Return [x, y] of the center of cell containing provided text 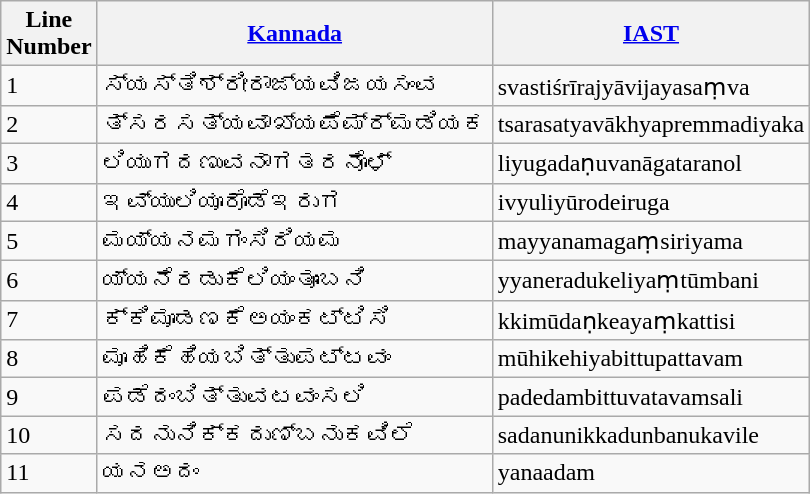
ಇವ್ಯುಲಿಯೂರೊಡೆಇರುಗ [294, 202]
yyaneradukeliyaṃtūmbani [651, 281]
1 [49, 86]
5 [49, 241]
Kannada [294, 34]
svastiśrīrajyāvijayasaṃva [651, 86]
ಮೂಹಿಕೆಹಿಯಬಿತ್ತುಪಟ್ಟವಂ [294, 359]
ivyuliyūrodeiruga [651, 202]
LineNumber [49, 34]
ಪಡೆದಂಬಿತ್ತುವಟವಂಸಲಿ [294, 397]
ಯ್ಯನೆರಡುಕೆಲಿಯಂತೂಂಬನಿ [294, 281]
11 [49, 473]
10 [49, 435]
ಸ್ಯಸ್ತಿಶ್ರೀರಾಜ್ಯವಿಜಯಸಂವ [294, 86]
ಕ್ಕಿಮೂಡಣಕೆಅಯಂಕಟ್ಟಿಸಿ [294, 320]
mayyanamagaṃsiriyama [651, 241]
liyugadaṇuvanāgataranol [651, 163]
8 [49, 359]
4 [49, 202]
ಮಯ್ಯನಮಗಂಸಿರಿಯಮ [294, 241]
ಲಿಯುಗದಣುವನಾಗತರನೊಳ್ [294, 163]
tsarasatyavākhyapremmadiyaka [651, 124]
padedambittuvatavamsali [651, 397]
3 [49, 163]
mūhikehiyabittupattavam [651, 359]
ತ್ಸರಸತ್ಯವಾಖ್ಯಪೆಮ್ರ್ಮಡಿಯಕ [294, 124]
9 [49, 397]
sadanunikkadunbanukavile [651, 435]
2 [49, 124]
yanaadam [651, 473]
ಯನಅದಂ [294, 473]
7 [49, 320]
IAST [651, 34]
kkimūdaṇkeayaṃkattisi [651, 320]
6 [49, 281]
ಸದನುನಿಕ್ಕದುಣ್ಬನುಕವಿಲೆ [294, 435]
